Find where the given text appears and provide that cell's center as (x, y) coordinate. 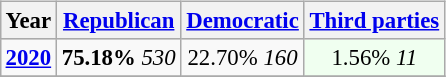
22.70% 160 (242, 58)
Republican (118, 21)
1.56% 11 (374, 58)
75.18% 530 (118, 58)
2020 (28, 58)
Year (28, 21)
Democratic (242, 21)
Third parties (374, 21)
